Detect which cell encompasses the target text, then output its [X, Y] center coordinate. 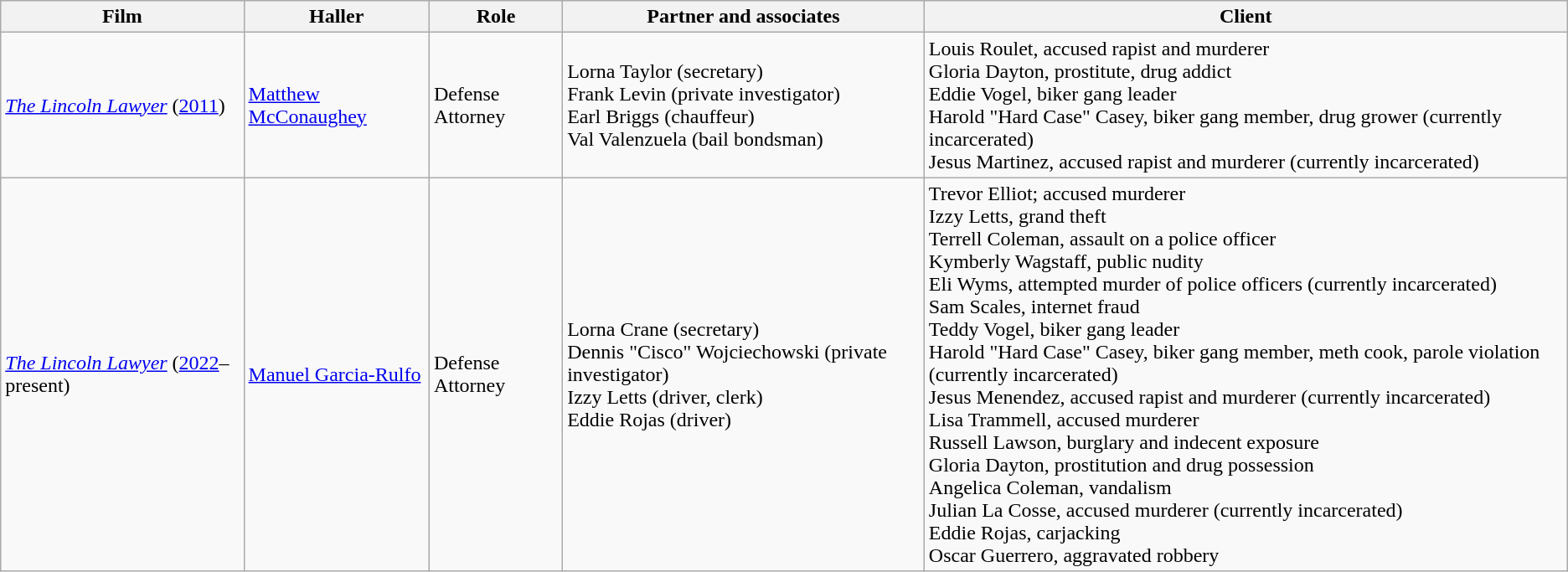
Lorna Crane (secretary)Dennis "Cisco" Wojciechowski (private investigator)Izzy Letts (driver, clerk)Eddie Rojas (driver) [744, 374]
Manuel Garcia-Rulfo [337, 374]
Client [1246, 17]
Partner and associates [744, 17]
Haller [337, 17]
Role [496, 17]
Matthew McConaughey [337, 106]
Lorna Taylor (secretary)Frank Levin (private investigator)Earl Briggs (chauffeur)Val Valenzuela (bail bondsman) [744, 106]
The Lincoln Lawyer (2022–present) [122, 374]
The Lincoln Lawyer (2011) [122, 106]
Film [122, 17]
